Scan for the cell matching the given text and deliver its [x, y] coordinate at center. 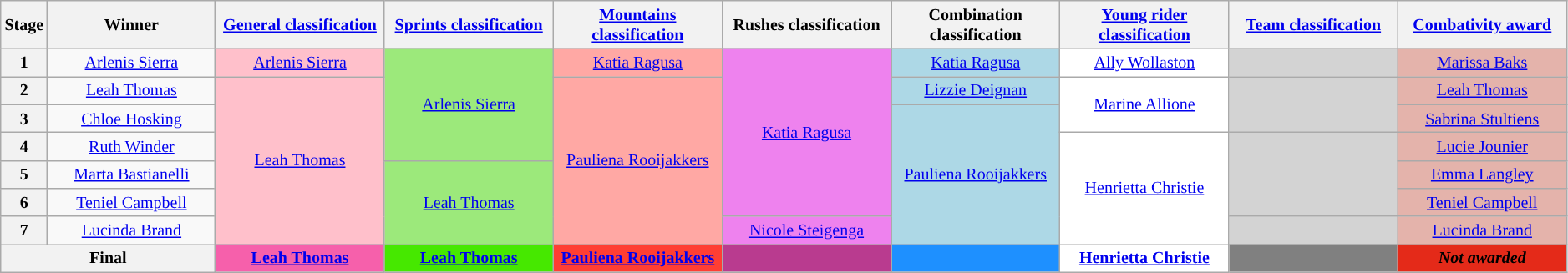
Emma Langley [1482, 174]
Not awarded [1482, 259]
7 [24, 230]
Combination classification [976, 25]
General classification [300, 25]
5 [24, 174]
Marissa Baks [1482, 63]
Marine Allione [1144, 105]
Rushes classification [806, 25]
Chloe Hosking [132, 119]
Combativity award [1482, 25]
Ally Wollaston [1144, 63]
Ruth Winder [132, 147]
3 [24, 119]
Sabrina Stultiens [1482, 119]
Mountains classification [637, 25]
Winner [132, 25]
1 [24, 63]
4 [24, 147]
Marta Bastianelli [132, 174]
Nicole Steigenga [806, 230]
Lucie Jounier [1482, 147]
2 [24, 90]
Sprints classification [469, 25]
Young rider classification [1144, 25]
6 [24, 202]
Lizzie Deignan [976, 90]
Stage [24, 25]
Team classification [1313, 25]
Final [109, 259]
